Detect which cell encompasses the target text, then output its [x, y] center coordinate. 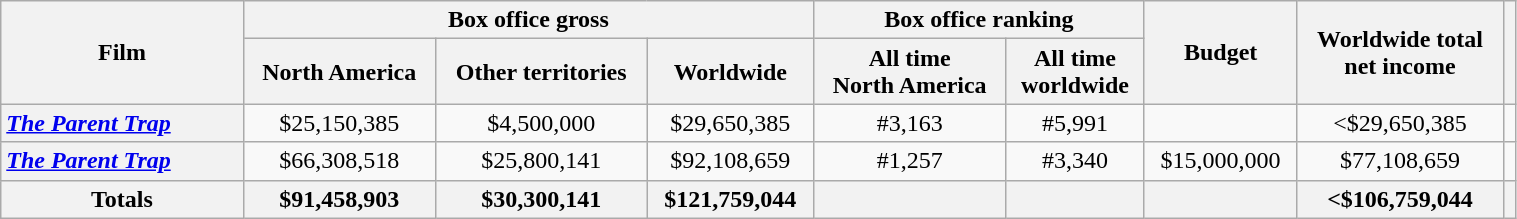
#5,991 [1076, 123]
$15,000,000 [1220, 161]
#1,257 [910, 161]
$30,300,141 [541, 199]
$25,800,141 [541, 161]
All time North America [910, 72]
Totals [122, 199]
Box office ranking [980, 20]
North America [339, 72]
$4,500,000 [541, 123]
#3,340 [1076, 161]
#3,163 [910, 123]
$91,458,903 [339, 199]
Box office gross [528, 20]
$77,108,659 [1400, 161]
Film [122, 52]
<$29,650,385 [1400, 123]
$121,759,044 [730, 199]
Other territories [541, 72]
$29,650,385 [730, 123]
Worldwide [730, 72]
$25,150,385 [339, 123]
Worldwide totalnet income [1400, 52]
<$106,759,044 [1400, 199]
Budget [1220, 52]
$66,308,518 [339, 161]
All time worldwide [1076, 72]
$92,108,659 [730, 161]
